Detect which cell encompasses the target text, then output its (x, y) center coordinate. 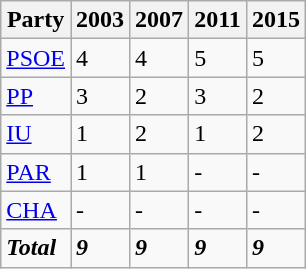
2015 (276, 20)
CHA (36, 210)
IU (36, 134)
Party (36, 20)
PSOE (36, 58)
2003 (100, 20)
2011 (218, 20)
PAR (36, 172)
PP (36, 96)
Total (36, 248)
2007 (160, 20)
